Locate the cell with the specified text and output its [X, Y] center coordinate. 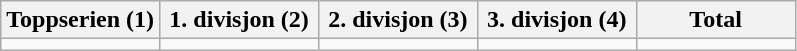
Total [716, 20]
Toppserien (1) [80, 20]
1. divisjon (2) [240, 20]
3. divisjon (4) [556, 20]
2. divisjon (3) [398, 20]
